Capture the cell that displays the provided text and extract its [x, y] central coordinate. 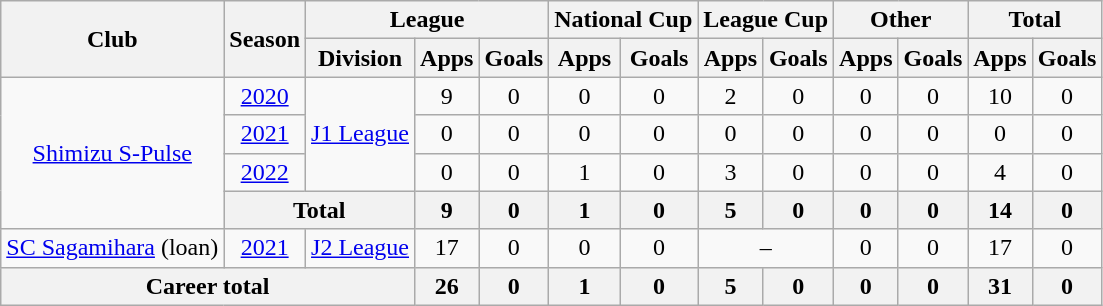
J1 League [360, 134]
Club [112, 39]
2022 [265, 172]
4 [1000, 172]
31 [1000, 286]
SC Sagamihara (loan) [112, 248]
Shimizu S-Pulse [112, 153]
3 [730, 172]
2 [730, 96]
Career total [208, 286]
26 [447, 286]
14 [1000, 210]
J2 League [360, 248]
Division [360, 58]
Season [265, 39]
10 [1000, 96]
– [766, 248]
League [428, 20]
2020 [265, 96]
League Cup [766, 20]
National Cup [624, 20]
Other [901, 20]
